Scan for the cell matching the given text and deliver its [X, Y] coordinate at center. 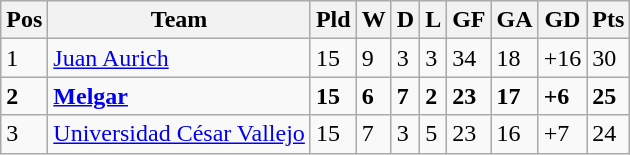
Team [180, 20]
GA [514, 20]
24 [608, 134]
5 [434, 134]
34 [469, 58]
W [374, 20]
Universidad César Vallejo [180, 134]
1 [24, 58]
Pld [333, 20]
GF [469, 20]
D [405, 20]
Melgar [180, 96]
6 [374, 96]
Pos [24, 20]
+7 [562, 134]
25 [608, 96]
17 [514, 96]
GD [562, 20]
L [434, 20]
16 [514, 134]
Pts [608, 20]
30 [608, 58]
+6 [562, 96]
18 [514, 58]
+16 [562, 58]
9 [374, 58]
Juan Aurich [180, 58]
